From the cell containing the given text, extract its center point as (x, y) coordinate. 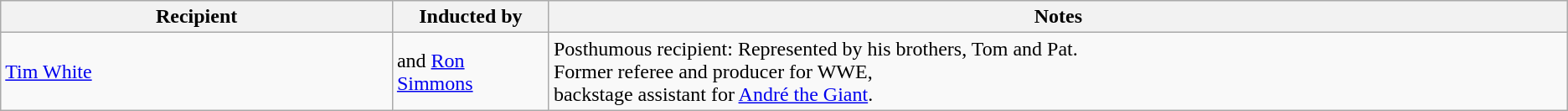
Recipient (197, 17)
and Ron Simmons (471, 71)
Tim White (197, 71)
Notes (1058, 17)
Posthumous recipient: Represented by his brothers, Tom and Pat.Former referee and producer for WWE,backstage assistant for André the Giant. (1058, 71)
Inducted by (471, 17)
